Find where the given text appears and provide that cell's center as [x, y] coordinate. 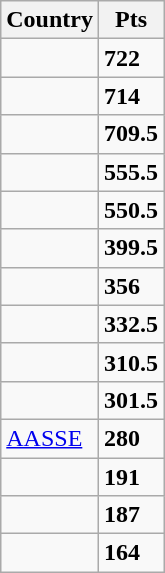
709.5 [130, 134]
301.5 [130, 400]
399.5 [130, 248]
332.5 [130, 324]
191 [130, 477]
310.5 [130, 362]
722 [130, 58]
356 [130, 286]
187 [130, 515]
164 [130, 553]
550.5 [130, 210]
Pts [130, 20]
714 [130, 96]
555.5 [130, 172]
AASSE [50, 438]
Country [50, 20]
280 [130, 438]
